Locate the cell with the specified text and output its (X, Y) center coordinate. 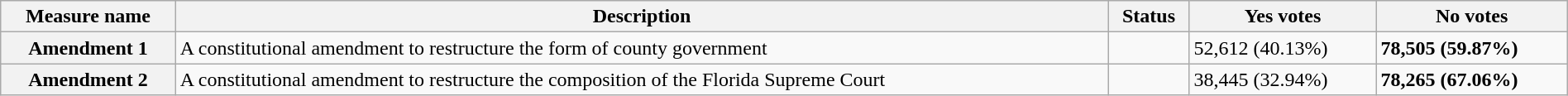
38,445 (32.94%) (1283, 79)
A constitutional amendment to restructure the composition of the Florida Supreme Court (642, 79)
78,265 (67.06%) (1472, 79)
Amendment 2 (88, 79)
52,612 (40.13%) (1283, 48)
Status (1149, 17)
78,505 (59.87%) (1472, 48)
Yes votes (1283, 17)
Description (642, 17)
Measure name (88, 17)
Amendment 1 (88, 48)
A constitutional amendment to restructure the form of county government (642, 48)
No votes (1472, 17)
